Identify which cell holds the provided text, then report its (X, Y) central coordinate. 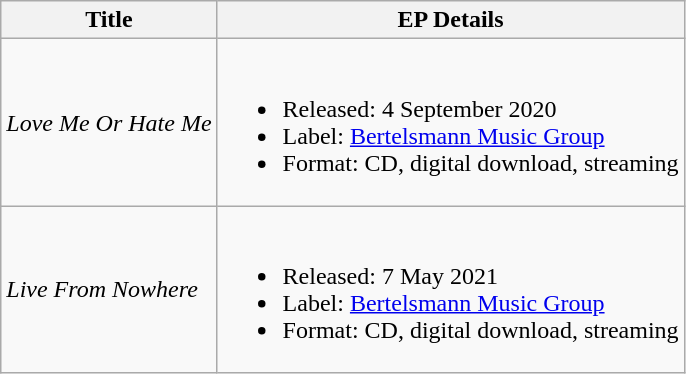
Title (109, 20)
EP Details (450, 20)
Released: 7 May 2021Label: Bertelsmann Music GroupFormat: CD, digital download, streaming (450, 290)
Live From Nowhere (109, 290)
Released: 4 September 2020Label: Bertelsmann Music GroupFormat: CD, digital download, streaming (450, 122)
Love Me Or Hate Me (109, 122)
